Identify which cell holds the provided text, then report its (x, y) central coordinate. 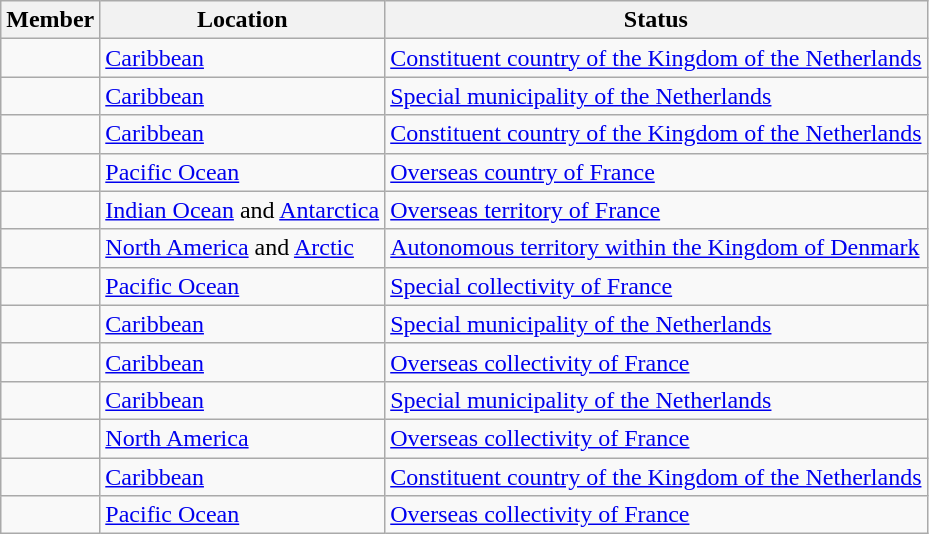
Member (50, 20)
North America and Arctic (242, 248)
Location (242, 20)
Overseas country of France (656, 172)
Autonomous territory within the Kingdom of Denmark (656, 248)
Indian Ocean and Antarctica (242, 210)
North America (242, 438)
Special collectivity of France (656, 286)
Status (656, 20)
Overseas territory of France (656, 210)
